Identify which cell holds the provided text, then report its [x, y] central coordinate. 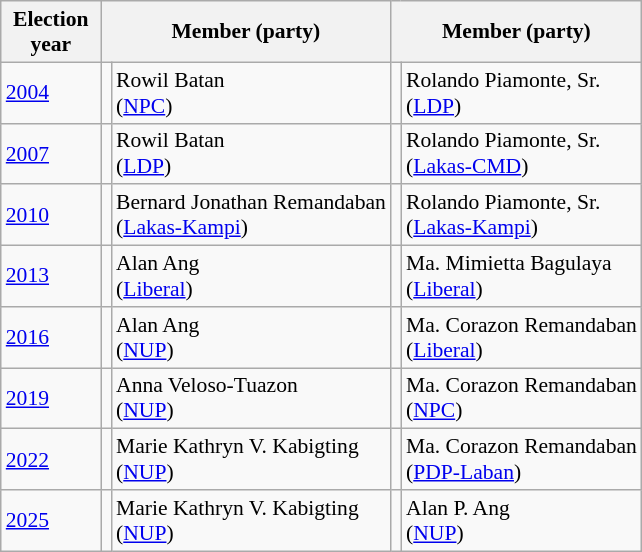
Alan Ang(Liberal) [251, 276]
Bernard Jonathan Remandaban(Lakas-Kampi) [251, 216]
Ma. Corazon Remandaban(NPC) [522, 398]
Anna Veloso-Tuazon(NUP) [251, 398]
Rolando Piamonte, Sr.(Lakas-CMD) [522, 154]
Rowil Batan(LDP) [251, 154]
2004 [51, 92]
Ma. Corazon Remandaban(Liberal) [522, 338]
2010 [51, 216]
Rowil Batan(NPC) [251, 92]
2016 [51, 338]
Rolando Piamonte, Sr.(Lakas-Kampi) [522, 216]
2007 [51, 154]
Alan Ang(NUP) [251, 338]
2022 [51, 460]
2013 [51, 276]
Alan P. Ang(NUP) [522, 520]
2025 [51, 520]
Electionyear [51, 32]
2019 [51, 398]
Ma. Corazon Remandaban(PDP-Laban) [522, 460]
Rolando Piamonte, Sr.(LDP) [522, 92]
Ma. Mimietta Bagulaya(Liberal) [522, 276]
